Extract the (x, y) coordinate from the center of the cell holding the provided text.  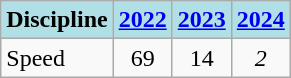
Speed (57, 58)
14 (202, 58)
2 (260, 58)
69 (142, 58)
2023 (202, 20)
2024 (260, 20)
2022 (142, 20)
Discipline (57, 20)
